From the cell containing the given text, extract its center point as (x, y) coordinate. 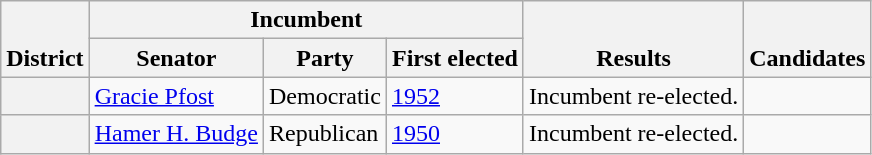
Gracie Pfost (176, 96)
Results (633, 39)
Hamer H. Budge (176, 134)
Senator (176, 58)
Republican (324, 134)
Candidates (808, 39)
1950 (454, 134)
First elected (454, 58)
Democratic (324, 96)
District (45, 39)
Party (324, 58)
1952 (454, 96)
Incumbent (306, 20)
